Search for the cell housing the specified text and yield its (X, Y) center coordinate. 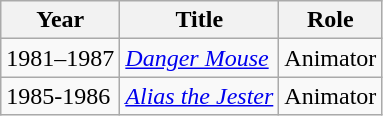
1985-1986 (60, 96)
Role (330, 20)
1981–1987 (60, 58)
Title (200, 20)
Year (60, 20)
Danger Mouse (200, 58)
Alias the Jester (200, 96)
